From the cell containing the given text, extract its center point as (X, Y) coordinate. 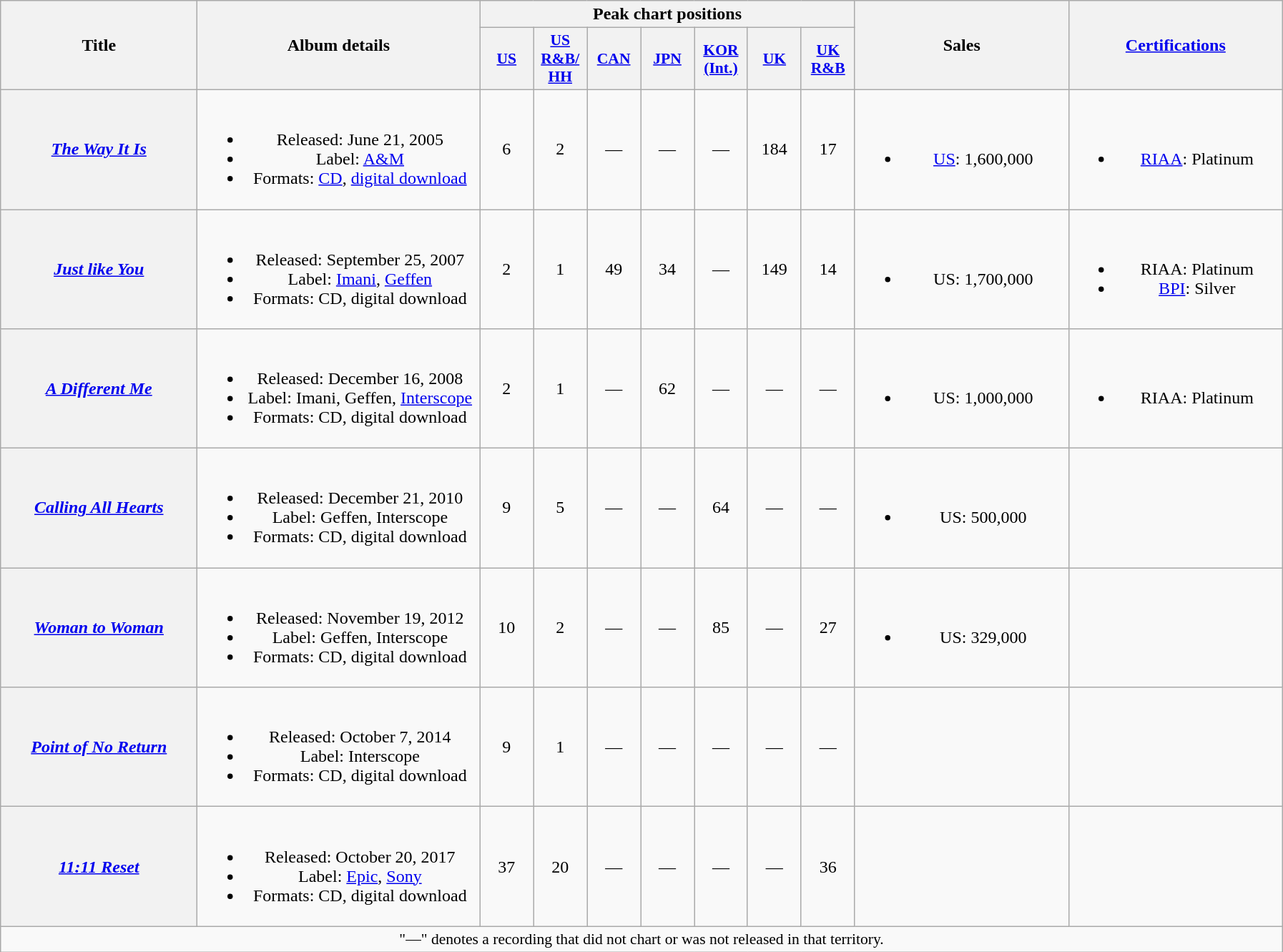
Calling All Hearts (99, 508)
20 (561, 867)
14 (828, 269)
USR&B/HH (561, 59)
10 (506, 628)
Released: October 7, 2014Label: InterscopeFormats: CD, digital download (339, 747)
A Different Me (99, 389)
37 (506, 867)
RIAA: PlatinumBPI: Silver (1176, 269)
184 (774, 149)
62 (668, 389)
US: 1,600,000 (961, 149)
Woman to Woman (99, 628)
34 (668, 269)
CAN (614, 59)
Released: December 21, 2010Label: Geffen, InterscopeFormats: CD, digital download (339, 508)
US: 329,000 (961, 628)
149 (774, 269)
85 (721, 628)
Peak chart positions (667, 14)
36 (828, 867)
6 (506, 149)
Title (99, 46)
5 (561, 508)
Point of No Return (99, 747)
Certifications (1176, 46)
Released: December 16, 2008Label: Imani, Geffen, InterscopeFormats: CD, digital download (339, 389)
The Way It Is (99, 149)
Released: November 19, 2012Label: Geffen, InterscopeFormats: CD, digital download (339, 628)
17 (828, 149)
US (506, 59)
US: 500,000 (961, 508)
Sales (961, 46)
64 (721, 508)
49 (614, 269)
UK (774, 59)
27 (828, 628)
Released: September 25, 2007Label: Imani, GeffenFormats: CD, digital download (339, 269)
Released: October 20, 2017Label: Epic, SonyFormats: CD, digital download (339, 867)
Album details (339, 46)
JPN (668, 59)
UKR&B (828, 59)
KOR(Int.) (721, 59)
"—" denotes a recording that did not chart or was not released in that territory. (642, 939)
11:11 Reset (99, 867)
Just like You (99, 269)
Released: June 21, 2005Label: A&MFormats: CD, digital download (339, 149)
US: 1,700,000 (961, 269)
US: 1,000,000 (961, 389)
